Determine the [X, Y] coordinate at the center of the cell enclosing the given text.  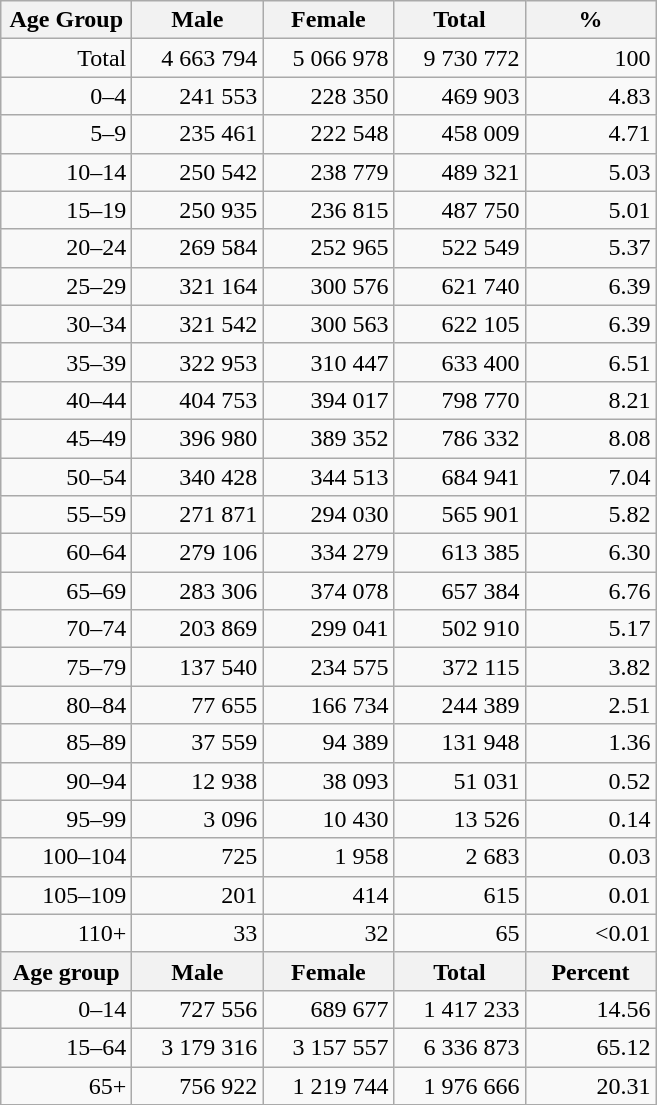
300 563 [328, 324]
6.76 [590, 591]
4.71 [590, 134]
20–24 [66, 248]
684 941 [460, 477]
35–39 [66, 362]
0.03 [590, 857]
5.03 [590, 172]
241 553 [198, 96]
30–34 [66, 324]
487 750 [460, 210]
1 417 233 [460, 1009]
633 400 [460, 362]
469 903 [460, 96]
50–54 [66, 477]
756 922 [198, 1085]
1 958 [328, 857]
404 753 [198, 400]
299 041 [328, 629]
10 430 [328, 819]
3.82 [590, 667]
14.56 [590, 1009]
95–99 [66, 819]
<0.01 [590, 933]
244 389 [460, 705]
12 938 [198, 781]
389 352 [328, 438]
334 279 [328, 553]
25–29 [66, 286]
100 [590, 58]
94 389 [328, 743]
131 948 [460, 743]
322 953 [198, 362]
798 770 [460, 400]
8.08 [590, 438]
725 [198, 857]
0.14 [590, 819]
55–59 [66, 515]
65–69 [66, 591]
250 542 [198, 172]
37 559 [198, 743]
222 548 [328, 134]
2 683 [460, 857]
321 542 [198, 324]
90–94 [66, 781]
565 901 [460, 515]
234 575 [328, 667]
10–14 [66, 172]
7.04 [590, 477]
727 556 [198, 1009]
15–19 [66, 210]
374 078 [328, 591]
5–9 [66, 134]
310 447 [328, 362]
0.01 [590, 895]
100–104 [66, 857]
166 734 [328, 705]
271 871 [198, 515]
622 105 [460, 324]
5.82 [590, 515]
1 219 744 [328, 1085]
6.30 [590, 553]
786 332 [460, 438]
65.12 [590, 1047]
252 965 [328, 248]
458 009 [460, 134]
0–14 [66, 1009]
613 385 [460, 553]
3 179 316 [198, 1047]
5 066 978 [328, 58]
65 [460, 933]
6.51 [590, 362]
15–64 [66, 1047]
372 115 [460, 667]
235 461 [198, 134]
70–74 [66, 629]
40–44 [66, 400]
294 030 [328, 515]
250 935 [198, 210]
Age group [66, 971]
321 164 [198, 286]
657 384 [460, 591]
45–49 [66, 438]
20.31 [590, 1085]
621 740 [460, 286]
137 540 [198, 667]
283 306 [198, 591]
3 096 [198, 819]
4 663 794 [198, 58]
344 513 [328, 477]
13 526 [460, 819]
396 980 [198, 438]
75–79 [66, 667]
Percent [590, 971]
2.51 [590, 705]
80–84 [66, 705]
9 730 772 [460, 58]
6 336 873 [460, 1047]
689 677 [328, 1009]
51 031 [460, 781]
32 [328, 933]
394 017 [328, 400]
Age Group [66, 20]
33 [198, 933]
3 157 557 [328, 1047]
5.01 [590, 210]
203 869 [198, 629]
201 [198, 895]
105–109 [66, 895]
4.83 [590, 96]
1 976 666 [460, 1085]
615 [460, 895]
5.17 [590, 629]
236 815 [328, 210]
0.52 [590, 781]
% [590, 20]
279 106 [198, 553]
300 576 [328, 286]
0–4 [66, 96]
269 584 [198, 248]
65+ [66, 1085]
340 428 [198, 477]
228 350 [328, 96]
8.21 [590, 400]
489 321 [460, 172]
414 [328, 895]
38 093 [328, 781]
1.36 [590, 743]
110+ [66, 933]
5.37 [590, 248]
85–89 [66, 743]
522 549 [460, 248]
238 779 [328, 172]
60–64 [66, 553]
502 910 [460, 629]
77 655 [198, 705]
